Identify which cell holds the provided text, then report its [x, y] central coordinate. 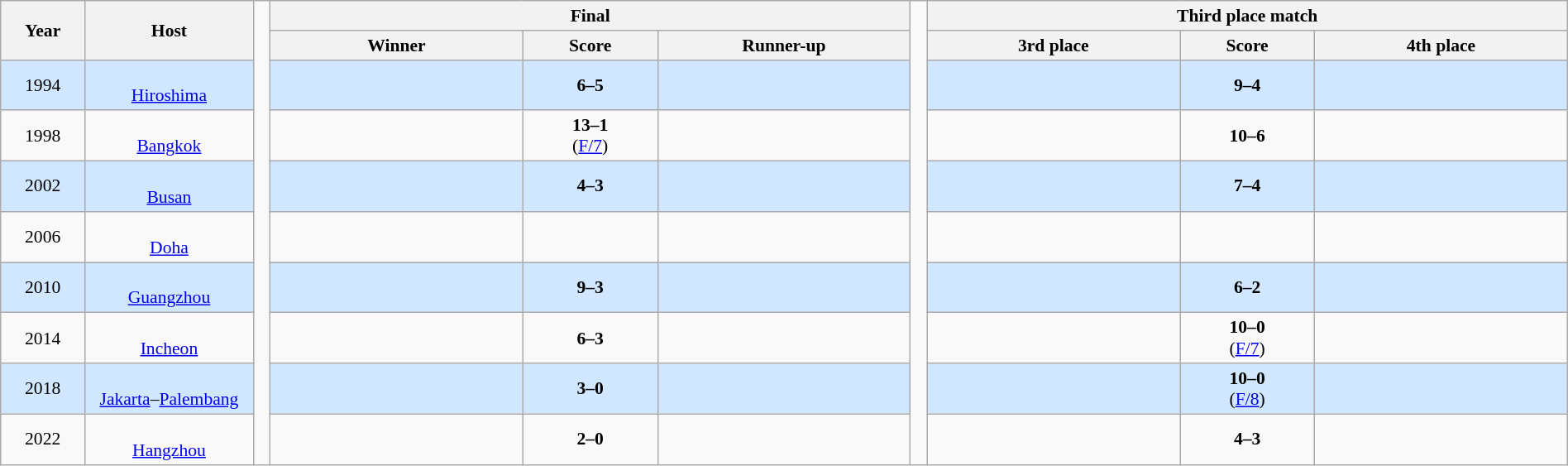
1994 [43, 84]
4th place [1441, 46]
Doha [170, 237]
Jakarta–Palembang [170, 389]
6–5 [590, 84]
3rd place [1054, 46]
Busan [170, 187]
7–4 [1247, 187]
Host [170, 30]
6–3 [590, 338]
9–4 [1247, 84]
Incheon [170, 338]
10–0(F/8) [1247, 389]
2006 [43, 237]
Guangzhou [170, 288]
10–0(F/7) [1247, 338]
6–2 [1247, 288]
2022 [43, 439]
2014 [43, 338]
Hiroshima [170, 84]
Bangkok [170, 136]
9–3 [590, 288]
2–0 [590, 439]
Winner [397, 46]
13–1(F/7) [590, 136]
Hangzhou [170, 439]
2018 [43, 389]
Year [43, 30]
2010 [43, 288]
1998 [43, 136]
10–6 [1247, 136]
Runner-up [784, 46]
Third place match [1247, 16]
3–0 [590, 389]
Final [590, 16]
2002 [43, 187]
